Provide the [x, y] coordinate of the cell's center where the given text is located.  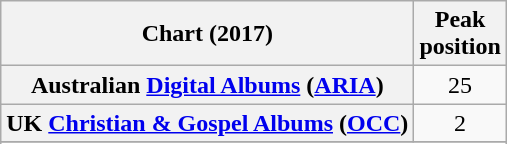
25 [460, 85]
UK Christian & Gospel Albums (OCC) [208, 123]
Peak position [460, 34]
Chart (2017) [208, 34]
Australian Digital Albums (ARIA) [208, 85]
2 [460, 123]
